Output the [X, Y] coordinate of the center of the cell containing the given text.  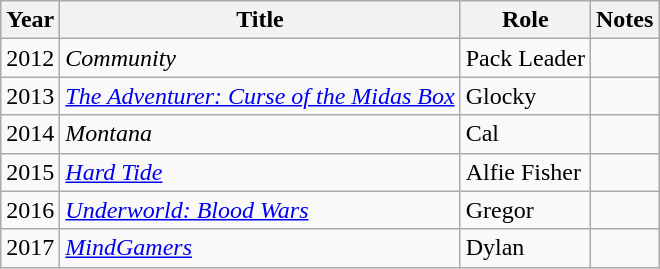
2016 [30, 210]
Title [260, 20]
2015 [30, 172]
Hard Tide [260, 172]
Dylan [525, 248]
2017 [30, 248]
2013 [30, 96]
MindGamers [260, 248]
Community [260, 58]
Glocky [525, 96]
2014 [30, 134]
2012 [30, 58]
Year [30, 20]
Cal [525, 134]
Underworld: Blood Wars [260, 210]
Gregor [525, 210]
The Adventurer: Curse of the Midas Box [260, 96]
Role [525, 20]
Montana [260, 134]
Alfie Fisher [525, 172]
Notes [624, 20]
Pack Leader [525, 58]
